Determine the [X, Y] coordinate at the center of the cell enclosing the given text.  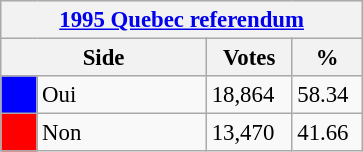
1995 Quebec referendum [182, 20]
Votes [249, 58]
Side [104, 58]
18,864 [249, 95]
41.66 [328, 133]
58.34 [328, 95]
Oui [122, 95]
% [328, 58]
13,470 [249, 133]
Non [122, 133]
